Capture the cell that displays the provided text and extract its [X, Y] central coordinate. 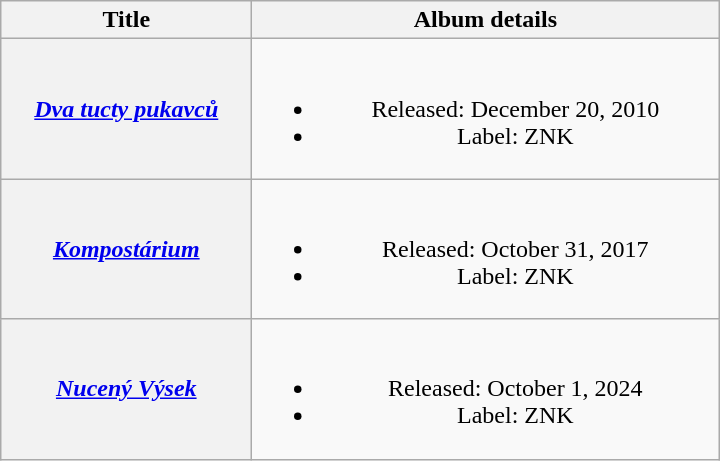
Released: October 1, 2024Label: ZNK [486, 389]
Nucený Výsek [126, 389]
Kompostárium [126, 249]
Title [126, 20]
Released: December 20, 2010Label: ZNK [486, 109]
Dva tucty pukavců [126, 109]
Released: October 31, 2017Label: ZNK [486, 249]
Album details [486, 20]
